For the text-containing cell, return its midpoint in (x, y) coordinate format. 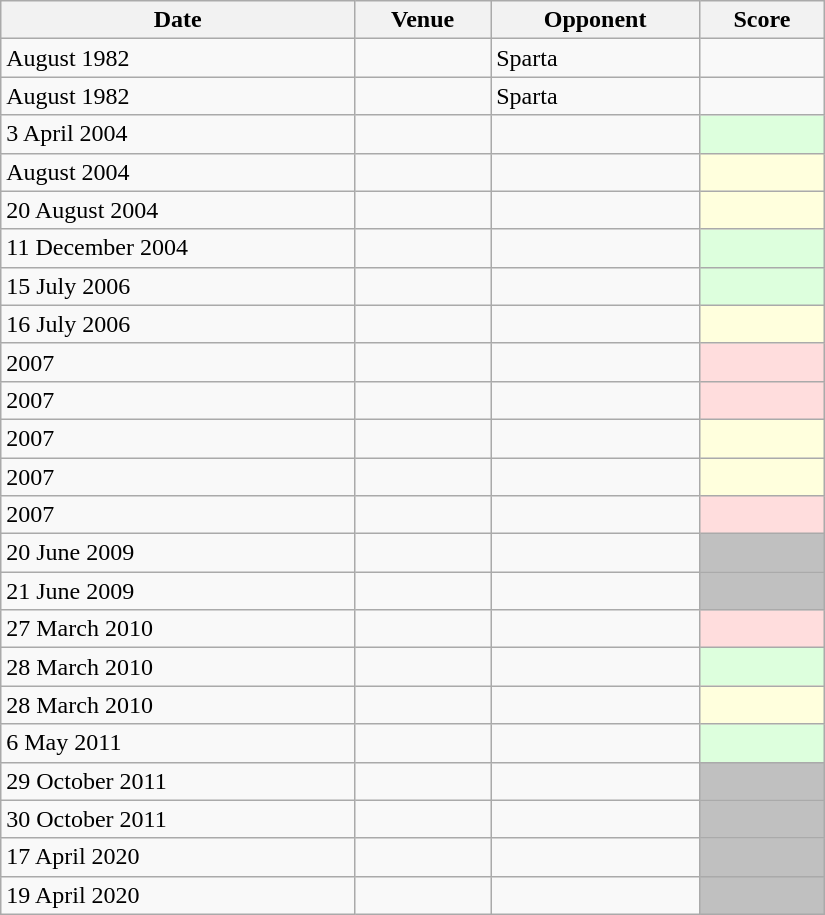
Score (762, 20)
19 April 2020 (178, 895)
Date (178, 20)
20 August 2004 (178, 210)
20 June 2009 (178, 553)
30 October 2011 (178, 819)
15 July 2006 (178, 286)
3 April 2004 (178, 134)
Opponent (596, 20)
21 June 2009 (178, 591)
11 December 2004 (178, 248)
16 July 2006 (178, 324)
6 May 2011 (178, 743)
17 April 2020 (178, 857)
27 March 2010 (178, 629)
29 October 2011 (178, 781)
Venue (423, 20)
August 2004 (178, 172)
